Pinpoint the cell where the given text exists, returning its (x, y) midpoint coordinate. 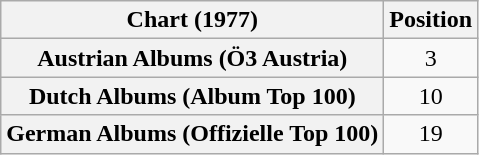
3 (431, 58)
Austrian Albums (Ö3 Austria) (192, 58)
Position (431, 20)
Dutch Albums (Album Top 100) (192, 96)
Chart (1977) (192, 20)
19 (431, 134)
10 (431, 96)
German Albums (Offizielle Top 100) (192, 134)
